Output the [X, Y] coordinate of the center of the cell containing the given text.  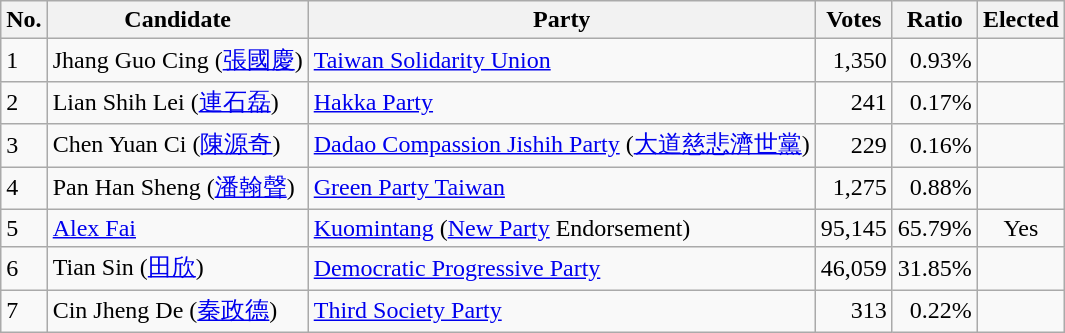
No. [24, 20]
4 [24, 188]
Pan Han Sheng (潘翰聲) [178, 188]
5 [24, 228]
Elected [1020, 20]
0.88% [934, 188]
Alex Fai [178, 228]
Lian Shih Lei (連石磊) [178, 102]
6 [24, 268]
Third Society Party [562, 312]
1,350 [854, 60]
Tian Sin (田欣) [178, 268]
46,059 [854, 268]
Candidate [178, 20]
3 [24, 146]
0.16% [934, 146]
Cin Jheng De (秦政德) [178, 312]
229 [854, 146]
31.85% [934, 268]
241 [854, 102]
Jhang Guo Cing (張國慶) [178, 60]
313 [854, 312]
0.93% [934, 60]
Chen Yuan Ci (陳源奇) [178, 146]
65.79% [934, 228]
Taiwan Solidarity Union [562, 60]
Yes [1020, 228]
0.22% [934, 312]
2 [24, 102]
Votes [854, 20]
95,145 [854, 228]
1 [24, 60]
Dadao Compassion Jishih Party (大道慈悲濟世黨) [562, 146]
0.17% [934, 102]
7 [24, 312]
Hakka Party [562, 102]
Ratio [934, 20]
Kuomintang (New Party Endorsement) [562, 228]
Party [562, 20]
Democratic Progressive Party [562, 268]
1,275 [854, 188]
Green Party Taiwan [562, 188]
